Output the [X, Y] coordinate of the center of the cell containing the given text.  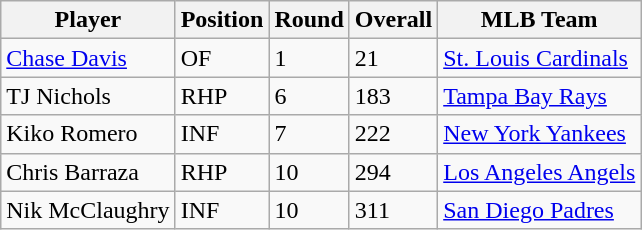
Tampa Bay Rays [540, 96]
183 [393, 96]
MLB Team [540, 20]
1 [309, 58]
Position [222, 20]
Overall [393, 20]
St. Louis Cardinals [540, 58]
San Diego Padres [540, 210]
7 [309, 134]
311 [393, 210]
New York Yankees [540, 134]
Chris Barraza [88, 172]
Kiko Romero [88, 134]
294 [393, 172]
6 [309, 96]
21 [393, 58]
Player [88, 20]
OF [222, 58]
Nik McClaughry [88, 210]
Round [309, 20]
222 [393, 134]
Los Angeles Angels [540, 172]
TJ Nichols [88, 96]
Chase Davis [88, 58]
